Output the [X, Y] coordinate of the center of the cell containing the given text.  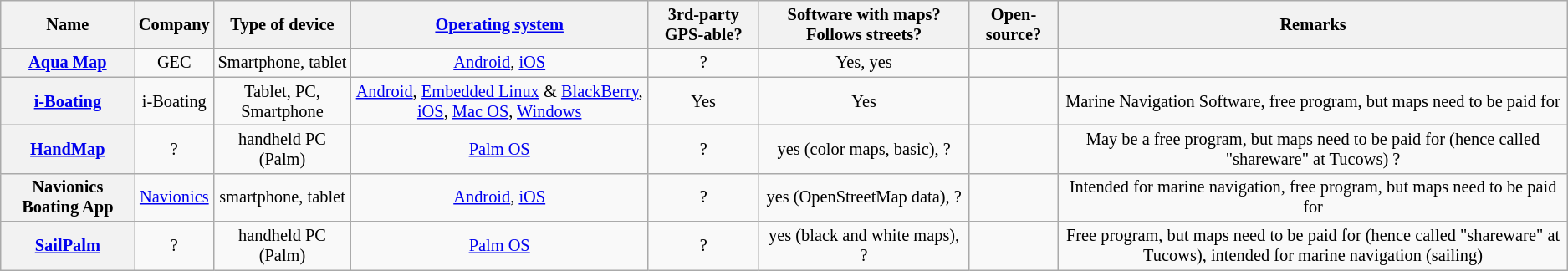
Navionics Boating App [68, 197]
Smartphone, tablet [283, 63]
Tablet, PC, Smartphone [283, 101]
Aqua Map [68, 63]
Open-source? [1014, 24]
GEC [174, 63]
3rd-party GPS-able? [703, 24]
Marine Navigation Software, free program, but maps need to be paid for [1313, 101]
smartphone, tablet [283, 197]
Software with maps? Follows streets? [863, 24]
Type of device [283, 24]
Free program, but maps need to be paid for (hence called "shareware" at Tucows), intended for marine navigation (sailing) [1313, 246]
HandMap [68, 149]
Name [68, 24]
Operating system [499, 24]
yes (OpenStreetMap data), ? [863, 197]
Yes, yes [863, 63]
Android, Embedded Linux & BlackBerry, iOS, Mac OS, Windows [499, 101]
yes (black and white maps), ? [863, 246]
SailPalm [68, 246]
Company [174, 24]
Navionics [174, 197]
yes (color maps, basic), ? [863, 149]
Intended for marine navigation, free program, but maps need to be paid for [1313, 197]
Remarks [1313, 24]
May be a free program, but maps need to be paid for (hence called "shareware" at Tucows) ? [1313, 149]
